Output the (X, Y) coordinate of the center of the cell containing the given text.  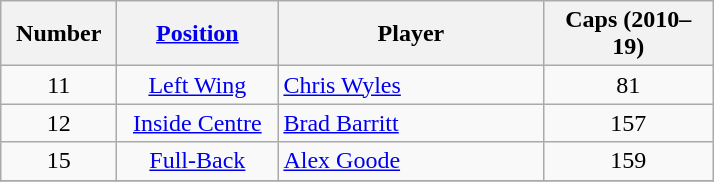
Number (59, 34)
159 (628, 161)
81 (628, 85)
Position (198, 34)
157 (628, 123)
Alex Goode (411, 161)
Left Wing (198, 85)
Caps (2010–19) (628, 34)
Brad Barritt (411, 123)
Full-Back (198, 161)
Inside Centre (198, 123)
11 (59, 85)
15 (59, 161)
Player (411, 34)
12 (59, 123)
Chris Wyles (411, 85)
